Return (x, y) of the center of cell containing provided text 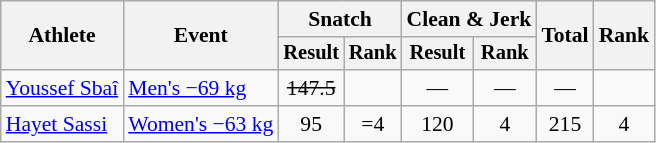
Total (564, 36)
=4 (373, 124)
Men's −69 kg (200, 88)
Snatch (340, 19)
Event (200, 36)
147.5 (311, 88)
Hayet Sassi (62, 124)
Clean & Jerk (470, 19)
Women's −63 kg (200, 124)
120 (438, 124)
215 (564, 124)
Athlete (62, 36)
Youssef Sbaî (62, 88)
95 (311, 124)
